For the text-containing cell, return its midpoint in [x, y] coordinate format. 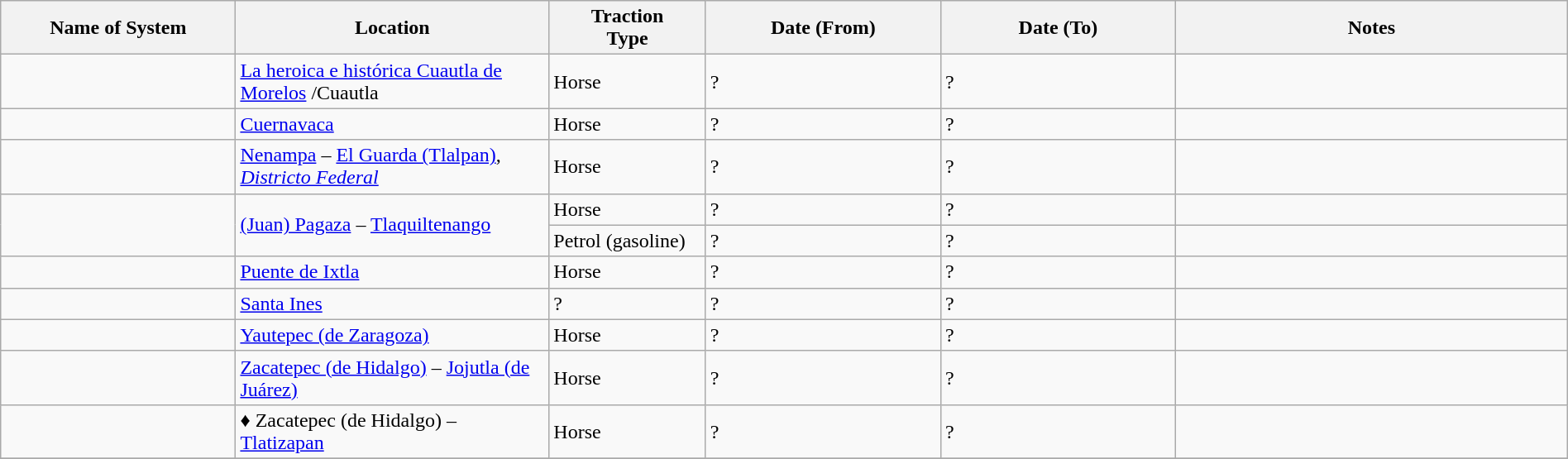
Date (To) [1058, 28]
TractionType [627, 28]
(Juan) Pagaza – Tlaquiltenango [392, 225]
♦ Zacatepec (de Hidalgo) – Tlatizapan [392, 432]
Notes [1372, 28]
Santa Ines [392, 304]
Zacatepec (de Hidalgo) – Jojutla (de Juárez) [392, 377]
Puente de Ixtla [392, 272]
La heroica e histórica Cuautla de Morelos /Cuautla [392, 81]
Name of System [118, 28]
Yautepec (de Zaragoza) [392, 335]
Petrol (gasoline) [627, 241]
Date (From) [823, 28]
Location [392, 28]
Nenampa – El Guarda (Tlalpan), Districto Federal [392, 167]
Cuernavaca [392, 124]
